For the text-containing cell, return its midpoint in (x, y) coordinate format. 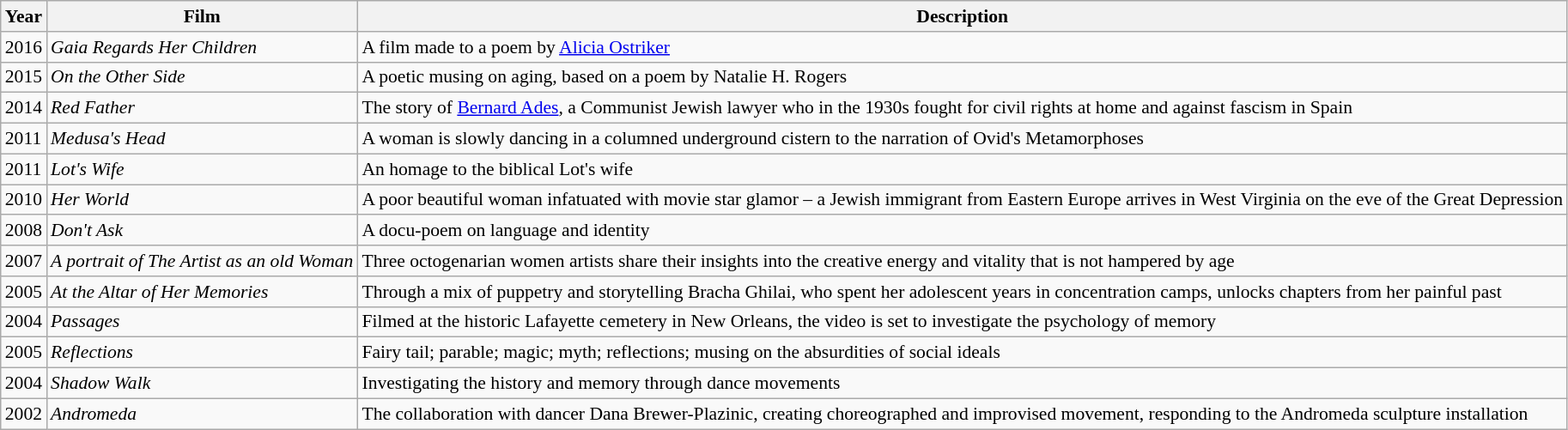
2007 (24, 261)
Description (962, 16)
On the Other Side (202, 77)
2010 (24, 200)
Her World (202, 200)
Three octogenarian women artists share their insights into the creative energy and vitality that is not hampered by age (962, 261)
Year (24, 16)
A woman is slowly dancing in a columned underground cistern to the narration of Ovid's Metamorphoses (962, 139)
The story of Bernard Ades, a Communist Jewish lawyer who in the 1930s fought for civil rights at home and against fascism in Spain (962, 108)
An homage to the biblical Lot's wife (962, 169)
Investigating the history and memory through dance movements (962, 384)
Medusa's Head (202, 139)
Film (202, 16)
A poetic musing on aging, based on a poem by Natalie H. Rogers (962, 77)
2016 (24, 47)
2008 (24, 231)
Filmed at the historic Lafayette cemetery in New Orleans, the video is set to investigate the psychology of memory (962, 322)
Don't Ask (202, 231)
2015 (24, 77)
2014 (24, 108)
A docu-poem on language and identity (962, 231)
Lot's Wife (202, 169)
At the Altar of Her Memories (202, 292)
Reflections (202, 353)
A film made to a poem by Alicia Ostriker (962, 47)
Red Father (202, 108)
Shadow Walk (202, 384)
A portrait of The Artist as an old Woman (202, 261)
2002 (24, 414)
Passages (202, 322)
Gaia Regards Her Children (202, 47)
Fairy tail; parable; magic; myth; reflections; musing on the absurdities of social ideals (962, 353)
Andromeda (202, 414)
